Capture the cell that displays the provided text and extract its (X, Y) central coordinate. 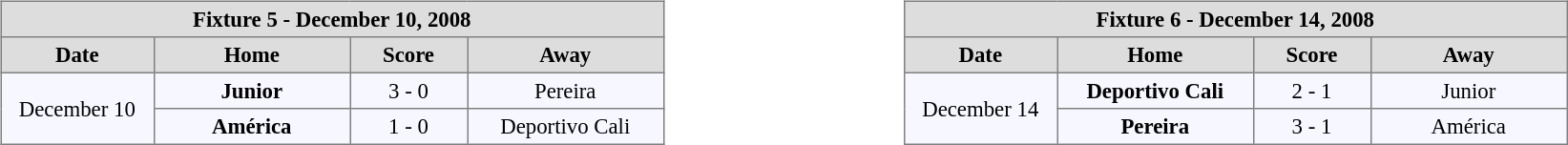
December 10 (76, 109)
Fixture 5 - December 10, 2008 (331, 19)
2 - 1 (1311, 91)
3 - 1 (1311, 127)
3 - 0 (408, 91)
Fixture 6 - December 14, 2008 (1235, 19)
1 - 0 (408, 127)
December 14 (980, 109)
